Return the [X, Y] coordinate for the center point of the cell that contains the specified text.  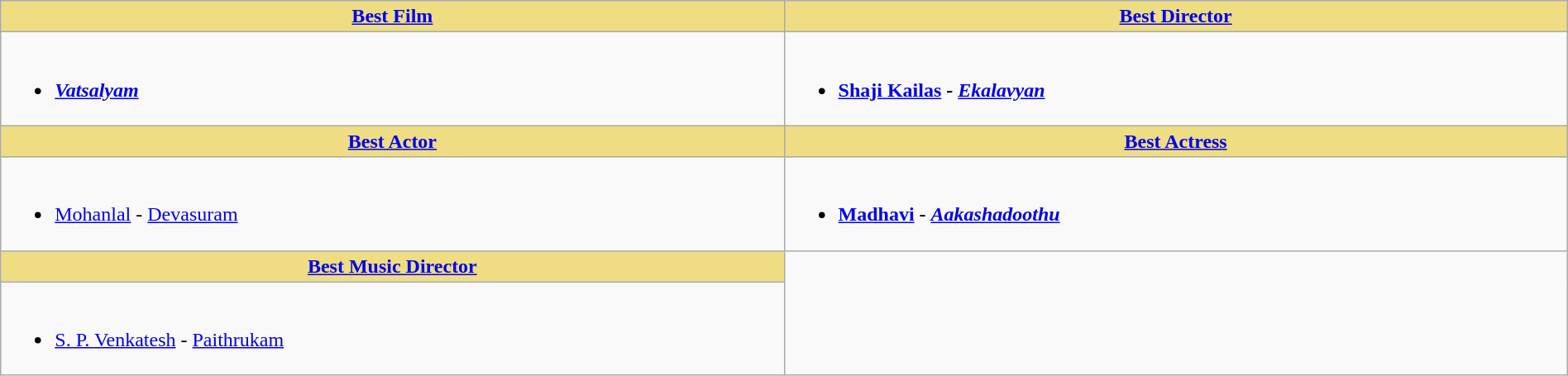
Best Director [1176, 17]
Shaji Kailas - Ekalavyan [1176, 79]
Madhavi - Aakashadoothu [1176, 203]
Best Actress [1176, 141]
Vatsalyam [392, 79]
S. P. Venkatesh - Paithrukam [392, 329]
Best Film [392, 17]
Best Actor [392, 141]
Mohanlal - Devasuram [392, 203]
Best Music Director [392, 266]
